Return [X, Y] of the center of cell containing provided text 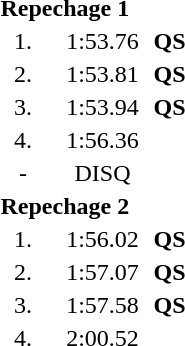
DISQ [102, 173]
1:57.58 [102, 305]
1:56.36 [102, 140]
1:53.94 [102, 107]
1:57.07 [102, 272]
1:53.81 [102, 74]
1:53.76 [102, 41]
1:56.02 [102, 239]
